Capture the cell that displays the provided text and extract its [x, y] central coordinate. 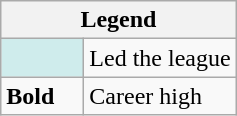
Led the league [160, 58]
Legend [118, 20]
Bold [42, 96]
Career high [160, 96]
